Search for the cell housing the specified text and yield its (x, y) center coordinate. 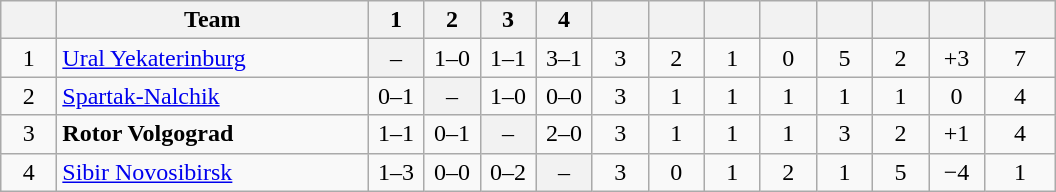
2–0 (564, 134)
+3 (956, 58)
Team (212, 20)
Spartak-Nalchik (212, 96)
3–1 (564, 58)
−4 (956, 172)
Ural Yekaterinburg (212, 58)
Rotor Volgograd (212, 134)
Sibir Novosibirsk (212, 172)
7 (1020, 58)
1–3 (396, 172)
0–2 (508, 172)
+1 (956, 134)
